For the text-containing cell, return its midpoint in [x, y] coordinate format. 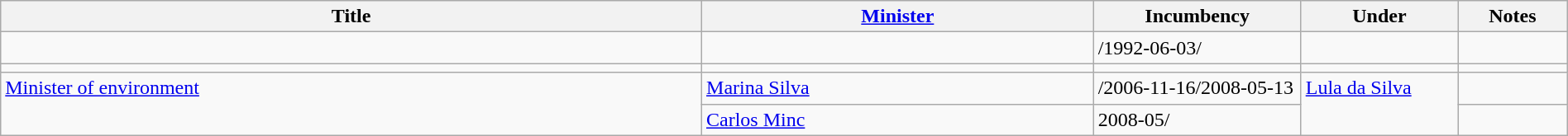
Lula da Silva [1379, 104]
2008-05/ [1198, 120]
Title [351, 16]
/2006-11-16/2008-05-13 [1198, 88]
Carlos Minc [898, 120]
Incumbency [1198, 16]
/1992-06-03/ [1198, 48]
Notes [1513, 16]
Minister [898, 16]
Marina Silva [898, 88]
Minister of environment [351, 104]
Under [1379, 16]
